Find where the given text appears and provide that cell's center as (x, y) coordinate. 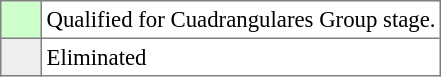
Eliminated (241, 57)
Qualified for Cuadrangulares Group stage. (241, 20)
